Find where the given text appears and provide that cell's center as [X, Y] coordinate. 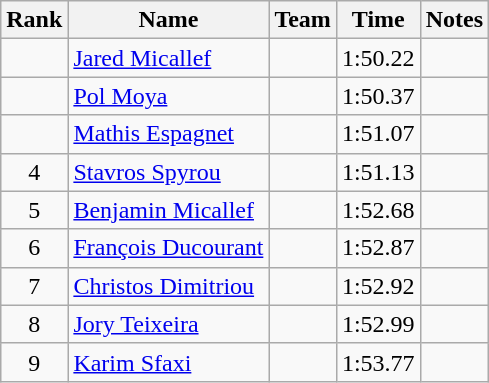
1:52.99 [378, 324]
Stavros Spyrou [168, 172]
1:51.13 [378, 172]
Name [168, 20]
7 [34, 286]
9 [34, 362]
Time [378, 20]
Karim Sfaxi [168, 362]
1:50.22 [378, 58]
Rank [34, 20]
1:50.37 [378, 96]
1:52.68 [378, 210]
1:52.87 [378, 248]
4 [34, 172]
Pol Moya [168, 96]
1:51.07 [378, 134]
François Ducourant [168, 248]
Team [303, 20]
Christos Dimitriou [168, 286]
Jory Teixeira [168, 324]
8 [34, 324]
1:53.77 [378, 362]
Jared Micallef [168, 58]
Benjamin Micallef [168, 210]
1:52.92 [378, 286]
Mathis Espagnet [168, 134]
6 [34, 248]
Notes [454, 20]
5 [34, 210]
